Scan for the cell matching the given text and deliver its [x, y] coordinate at center. 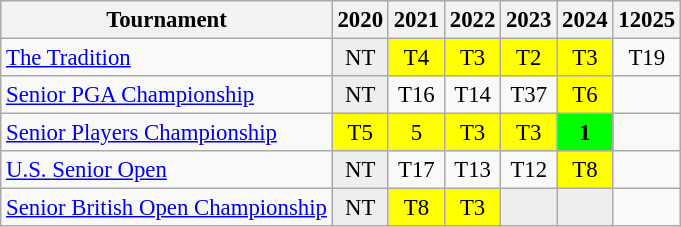
Senior British Open Championship [166, 208]
T2 [529, 58]
T37 [529, 95]
T17 [416, 170]
T4 [416, 58]
1 [585, 133]
2024 [585, 20]
Senior Players Championship [166, 133]
Senior PGA Championship [166, 95]
T6 [585, 95]
T19 [647, 58]
The Tradition [166, 58]
T12 [529, 170]
T5 [360, 133]
2020 [360, 20]
2021 [416, 20]
Tournament [166, 20]
U.S. Senior Open [166, 170]
T16 [416, 95]
2022 [472, 20]
T13 [472, 170]
2023 [529, 20]
T14 [472, 95]
5 [416, 133]
12025 [647, 20]
